Extract the (X, Y) coordinate from the center of the cell holding the provided text.  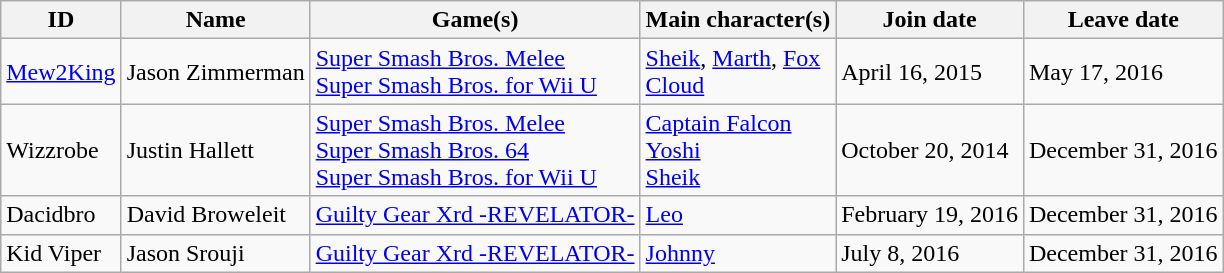
Mew2King (61, 72)
Justin Hallett (216, 150)
February 19, 2016 (930, 215)
David Broweleit (216, 215)
Jason Srouji (216, 253)
Main character(s) (738, 20)
May 17, 2016 (1123, 72)
Super Smash Bros. Melee Super Smash Bros. 64 Super Smash Bros. for Wii U (475, 150)
Dacidbro (61, 215)
Game(s) (475, 20)
ID (61, 20)
Super Smash Bros. Melee Super Smash Bros. for Wii U (475, 72)
Johnny (738, 253)
Name (216, 20)
October 20, 2014 (930, 150)
July 8, 2016 (930, 253)
Captain Falcon Yoshi Sheik (738, 150)
Sheik, Marth, Fox Cloud (738, 72)
Leo (738, 215)
Jason Zimmerman (216, 72)
Kid Viper (61, 253)
Wizzrobe (61, 150)
Leave date (1123, 20)
Join date (930, 20)
April 16, 2015 (930, 72)
